Capture the cell that displays the provided text and extract its (X, Y) central coordinate. 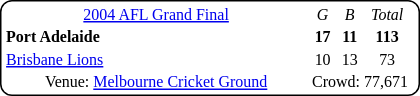
13 (350, 60)
73 (388, 60)
Crowd: 77,671 (360, 82)
G (323, 14)
Brisbane Lions (156, 60)
10 (323, 60)
2004 AFL Grand Final (156, 14)
113 (388, 37)
17 (323, 37)
B (350, 14)
Port Adelaide (156, 37)
Total (388, 14)
11 (350, 37)
Venue: Melbourne Cricket Ground (156, 82)
